Provide the (x, y) coordinate of the cell's center where the given text is located.  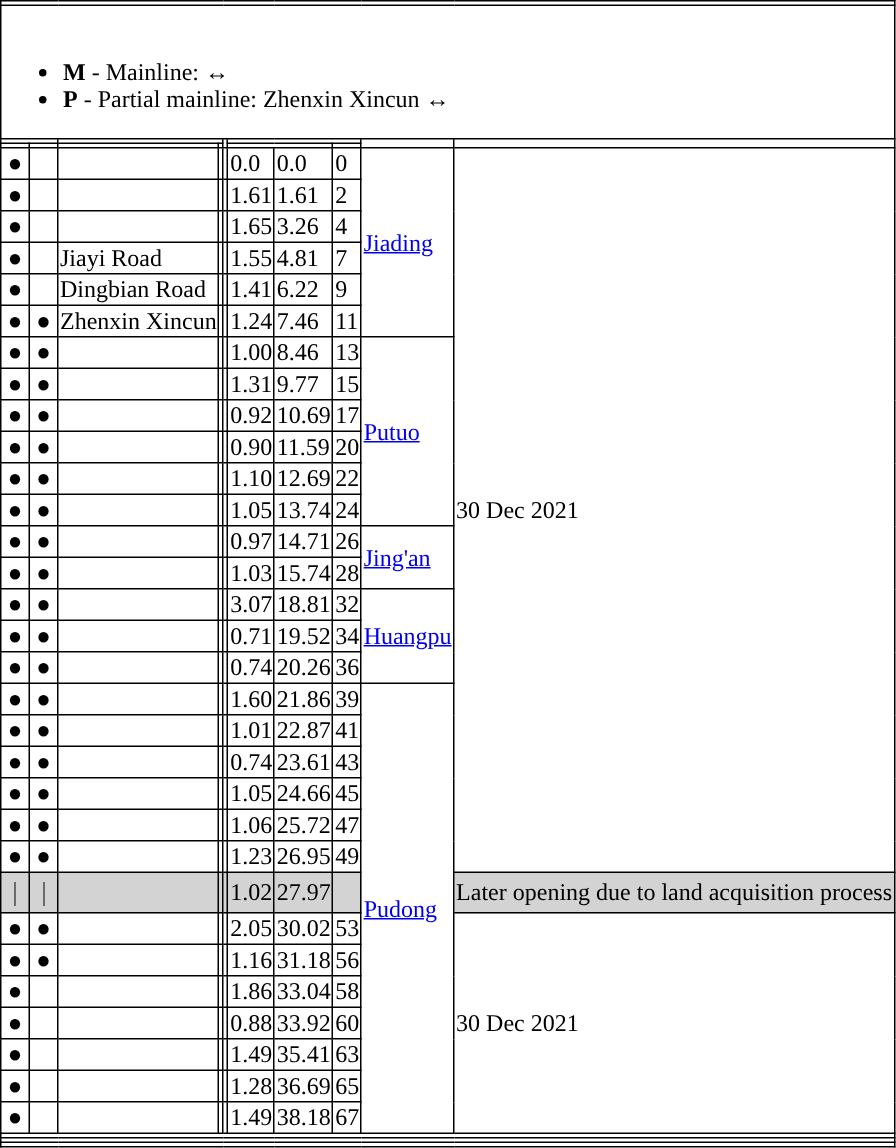
19.52 (303, 636)
1.03 (251, 573)
1.01 (251, 731)
33.04 (303, 992)
Putuo (407, 432)
4 (347, 227)
15.74 (303, 573)
1.60 (251, 699)
39 (347, 699)
0.92 (251, 416)
1.41 (251, 290)
13 (347, 353)
4.81 (303, 258)
58 (347, 992)
1.06 (251, 825)
26 (347, 542)
41 (347, 731)
36 (347, 668)
65 (347, 1086)
M - Mainline: ↔ P - Partial mainline: Zhenxin Xincun ↔ (448, 72)
1.16 (251, 960)
25.72 (303, 825)
1.31 (251, 384)
32 (347, 605)
35.41 (303, 1055)
0 (347, 164)
1.86 (251, 992)
20.26 (303, 668)
56 (347, 960)
7.46 (303, 321)
27.97 (303, 892)
17 (347, 416)
13.74 (303, 510)
3.07 (251, 605)
33.92 (303, 1023)
38.18 (303, 1118)
43 (347, 762)
9 (347, 290)
30.02 (303, 929)
34 (347, 636)
45 (347, 794)
Pudong (407, 908)
2.05 (251, 929)
11.59 (303, 447)
67 (347, 1118)
Zhenxin Xincun (138, 321)
0.71 (251, 636)
18.81 (303, 605)
1.28 (251, 1086)
Dingbian Road (138, 290)
3.26 (303, 227)
1.00 (251, 353)
12.69 (303, 479)
Jiading (407, 242)
20 (347, 447)
49 (347, 857)
14.71 (303, 542)
8.46 (303, 353)
63 (347, 1055)
15 (347, 384)
1.65 (251, 227)
36.69 (303, 1086)
Later opening due to land acquisition process (674, 892)
6.22 (303, 290)
11 (347, 321)
22 (347, 479)
Jiayi Road (138, 258)
26.95 (303, 857)
0.90 (251, 447)
10.69 (303, 416)
47 (347, 825)
60 (347, 1023)
1.24 (251, 321)
0.97 (251, 542)
31.18 (303, 960)
22.87 (303, 731)
28 (347, 573)
53 (347, 929)
2 (347, 195)
24.66 (303, 794)
Jing'an (407, 558)
1.02 (251, 892)
1.23 (251, 857)
23.61 (303, 762)
Huangpu (407, 636)
24 (347, 510)
1.10 (251, 479)
1.55 (251, 258)
0.88 (251, 1023)
21.86 (303, 699)
9.77 (303, 384)
7 (347, 258)
